Return (X, Y) of the center of cell containing provided text 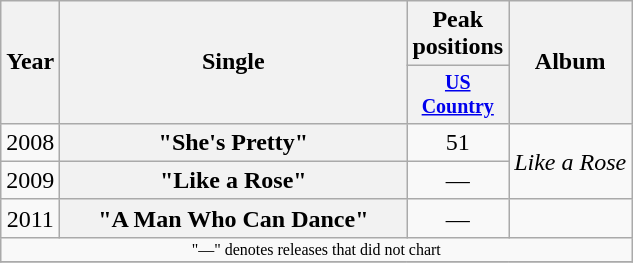
"She's Pretty" (234, 142)
"A Man Who Can Dance" (234, 218)
2011 (30, 218)
2009 (30, 180)
Album (570, 62)
US Country (458, 94)
Like a Rose (570, 161)
"—" denotes releases that did not chart (316, 249)
Single (234, 62)
"Like a Rose" (234, 180)
2008 (30, 142)
Peak positions (458, 34)
Year (30, 62)
51 (458, 142)
